Output the [x, y] coordinate of the center of the cell containing the given text.  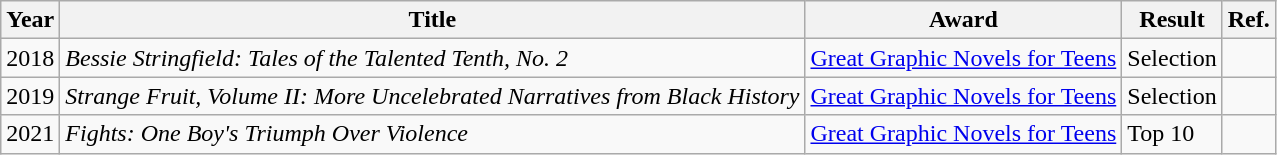
Ref. [1248, 20]
Result [1172, 20]
Bessie Stringfield: Tales of the Talented Tenth, No. 2 [432, 58]
Award [964, 20]
2019 [30, 96]
2018 [30, 58]
Top 10 [1172, 134]
Strange Fruit, Volume II: More Uncelebrated Narratives from Black History [432, 96]
Year [30, 20]
2021 [30, 134]
Title [432, 20]
Fights: One Boy's Triumph Over Violence [432, 134]
